Return the (X, Y) coordinate for the center point of the cell that contains the specified text.  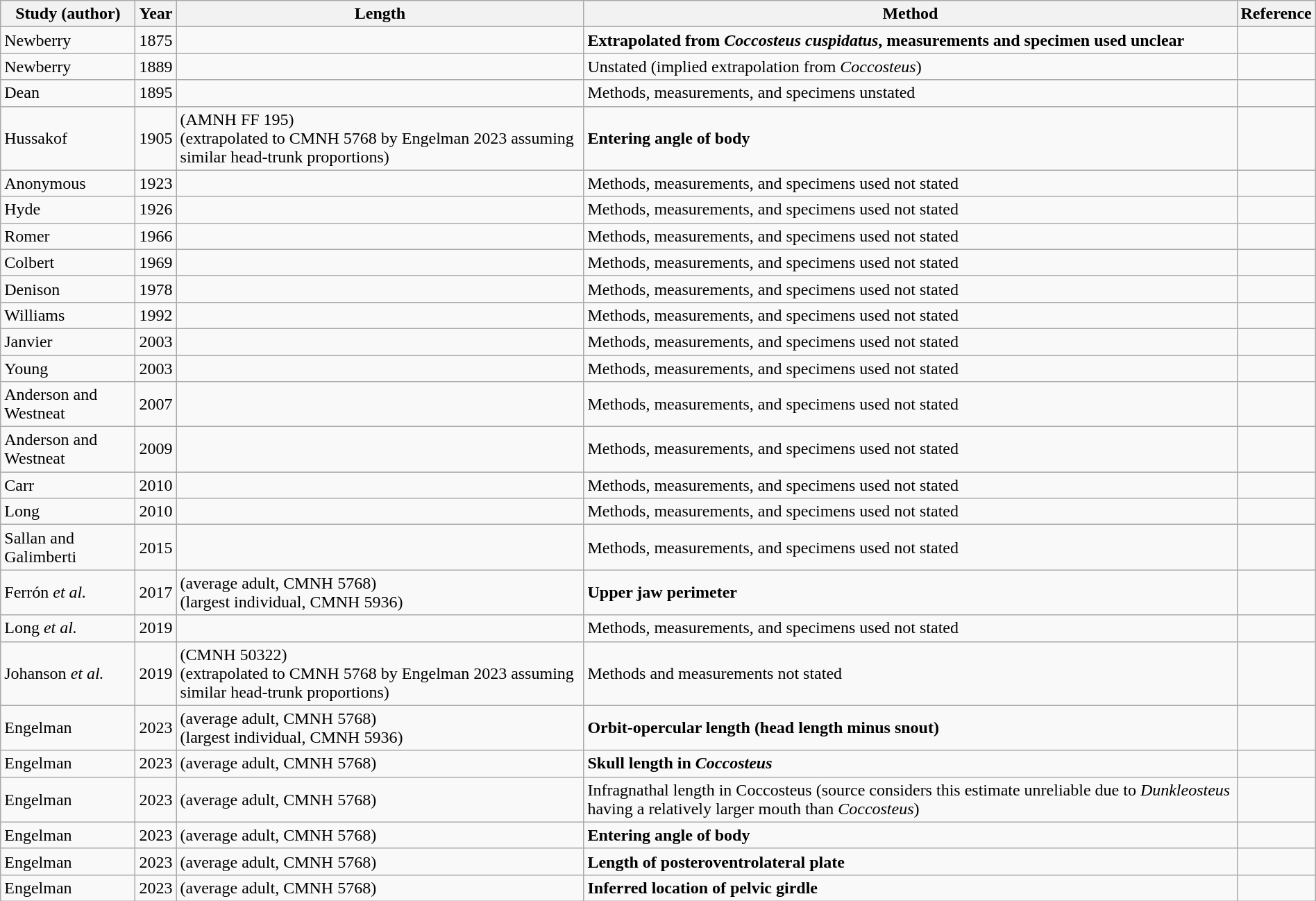
Anonymous (68, 183)
Orbit-opercular length (head length minus snout) (911, 727)
Inferred location of pelvic girdle (911, 888)
Hussakof (68, 138)
Janvier (68, 342)
(CMNH 50322) (extrapolated to CMNH 5768 by Engelman 2023 assuming similar head-trunk proportions) (380, 673)
Extrapolated from Coccosteus cuspidatus, measurements and specimen used unclear (911, 40)
Unstated (implied extrapolation from Coccosteus) (911, 67)
Dean (68, 93)
1889 (155, 67)
Hyde (68, 210)
Methods, measurements, and specimens unstated (911, 93)
(AMNH FF 195) (extrapolated to CMNH 5768 by Engelman 2023 assuming similar head-trunk proportions) (380, 138)
Carr (68, 485)
Long et al. (68, 628)
1966 (155, 236)
Johanson et al. (68, 673)
Young (68, 369)
Length of posteroventrolateral plate (911, 861)
2009 (155, 450)
Infragnathal length in Coccosteus (source considers this estimate unreliable due to Dunkleosteus having a relatively larger mouth than Coccosteus) (911, 800)
1905 (155, 138)
2007 (155, 404)
Sallan and Galimberti (68, 547)
1969 (155, 262)
1923 (155, 183)
Reference (1276, 14)
1992 (155, 315)
Method (911, 14)
Romer (68, 236)
Long (68, 512)
Colbert (68, 262)
Skull length in Coccosteus (911, 764)
Study (author) (68, 14)
Length (380, 14)
1895 (155, 93)
2017 (155, 593)
Denison (68, 289)
Ferrón et al. (68, 593)
1926 (155, 210)
Year (155, 14)
2015 (155, 547)
Methods and measurements not stated (911, 673)
1978 (155, 289)
Williams (68, 315)
1875 (155, 40)
Upper jaw perimeter (911, 593)
